Locate the cell with the specified text and output its (X, Y) center coordinate. 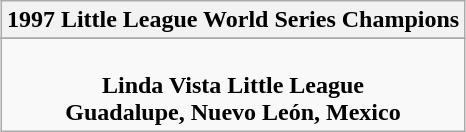
1997 Little League World Series Champions (232, 20)
Linda Vista Little LeagueGuadalupe, Nuevo León, Mexico (232, 85)
